Identify which cell holds the provided text, then report its [x, y] central coordinate. 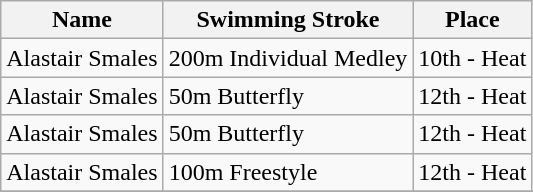
10th - Heat [472, 58]
Place [472, 20]
Swimming Stroke [288, 20]
100m Freestyle [288, 172]
Name [82, 20]
200m Individual Medley [288, 58]
